Return [X, Y] of the center of cell containing provided text 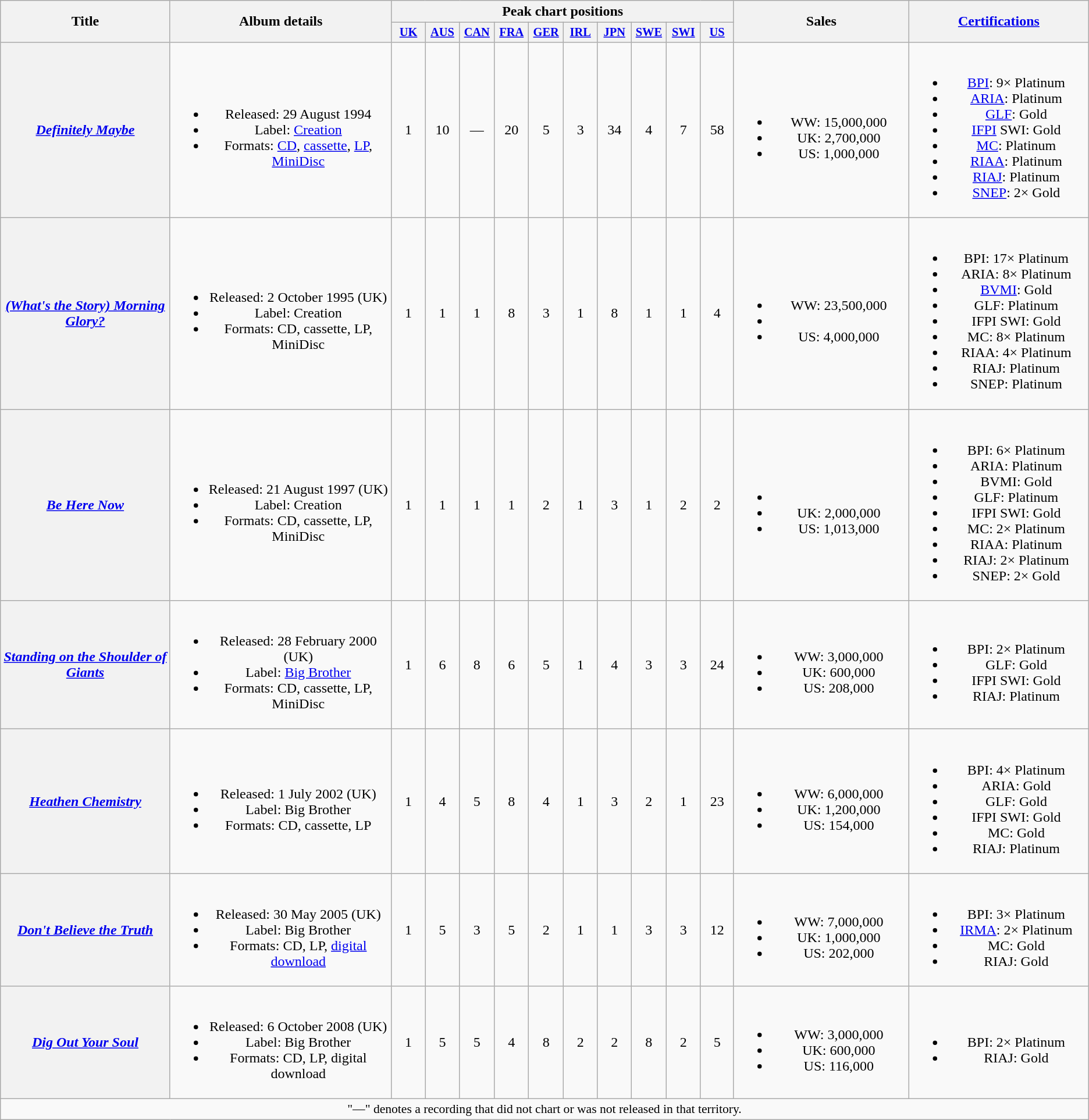
BPI: 6× PlatinumARIA: PlatinumBVMI: GoldGLF: PlatinumIFPI SWI: GoldMC: 2× PlatinumRIAA: PlatinumRIAJ: 2× PlatinumSNEP: 2× Gold [999, 505]
BPI: 2× PlatinumRIAJ: Gold [999, 1043]
12 [717, 930]
10 [442, 130]
Peak chart positions [563, 12]
23 [717, 801]
Certifications [999, 22]
Released: 21 August 1997 (UK)Label: CreationFormats: CD, cassette, LP, MiniDisc [280, 505]
Released: 30 May 2005 (UK)Label: Big BrotherFormats: CD, LP, digital download [280, 930]
(What's the Story) Morning Glory? [85, 314]
GER [546, 33]
Album details [280, 22]
Title [85, 22]
Definitely Maybe [85, 130]
34 [614, 130]
SWI [683, 33]
BPI: 2× PlatinumGLF: GoldIFPI SWI: GoldRIAJ: Platinum [999, 665]
BPI: 9× PlatinumARIA: PlatinumGLF: GoldIFPI SWI: GoldMC: PlatinumRIAA: PlatinumRIAJ: PlatinumSNEP: 2× Gold [999, 130]
UK: 2,000,000US: 1,013,000 [821, 505]
Standing on the Shoulder of Giants [85, 665]
BPI: 3× PlatinumIRMA: 2× PlatinumMC: GoldRIAJ: Gold [999, 930]
Dig Out Your Soul [85, 1043]
WW: 7,000,000UK: 1,000,000US: 202,000 [821, 930]
Released: 29 August 1994Label: CreationFormats: CD, cassette, LP, MiniDisc [280, 130]
Sales [821, 22]
Don't Believe the Truth [85, 930]
Heathen Chemistry [85, 801]
UK [408, 33]
WW: 3,000,000UK: 600,000US: 116,000 [821, 1043]
JPN [614, 33]
"—" denotes a recording that did not chart or was not released in that territory. [544, 1110]
Released: 1 July 2002 (UK)Label: Big BrotherFormats: CD, cassette, LP [280, 801]
WW: 23,500,000US: 4,000,000 [821, 314]
AUS [442, 33]
24 [717, 665]
7 [683, 130]
BPI: 4× PlatinumARIA: GoldGLF: GoldIFPI SWI: GoldMC: GoldRIAJ: Platinum [999, 801]
Be Here Now [85, 505]
BPI: 17× PlatinumARIA: 8× PlatinumBVMI: GoldGLF: PlatinumIFPI SWI: GoldMC: 8× PlatinumRIAA: 4× PlatinumRIAJ: PlatinumSNEP: Platinum [999, 314]
WW: 15,000,000UK: 2,700,000US: 1,000,000 [821, 130]
58 [717, 130]
US [717, 33]
CAN [477, 33]
FRA [512, 33]
WW: 6,000,000UK: 1,200,000US: 154,000 [821, 801]
IRL [580, 33]
SWE [649, 33]
20 [512, 130]
Released: 2 October 1995 (UK)Label: CreationFormats: CD, cassette, LP, MiniDisc [280, 314]
WW: 3,000,000UK: 600,000US: 208,000 [821, 665]
Released: 28 February 2000 (UK)Label: Big BrotherFormats: CD, cassette, LP, MiniDisc [280, 665]
Released: 6 October 2008 (UK)Label: Big BrotherFormats: CD, LP, digital download [280, 1043]
— [477, 130]
